Pinpoint the cell where the given text exists, returning its [x, y] midpoint coordinate. 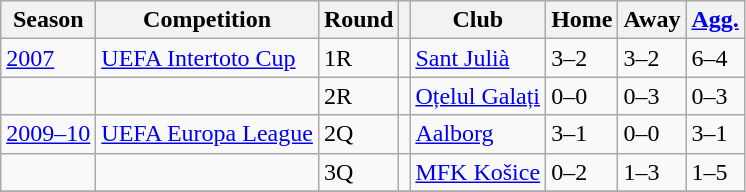
Season [48, 20]
Agg. [715, 20]
Oțelul Galați [478, 96]
Round [358, 20]
Competition [208, 20]
2009–10 [48, 134]
1–3 [652, 172]
1R [358, 58]
Club [478, 20]
Home [582, 20]
UEFA Intertoto Cup [208, 58]
6–4 [715, 58]
2007 [48, 58]
MFK Košice [478, 172]
1–5 [715, 172]
3Q [358, 172]
2R [358, 96]
2Q [358, 134]
Away [652, 20]
UEFA Europa League [208, 134]
Sant Julià [478, 58]
0–2 [582, 172]
Aalborg [478, 134]
